Extract the (x, y) coordinate from the center of the cell holding the provided text.  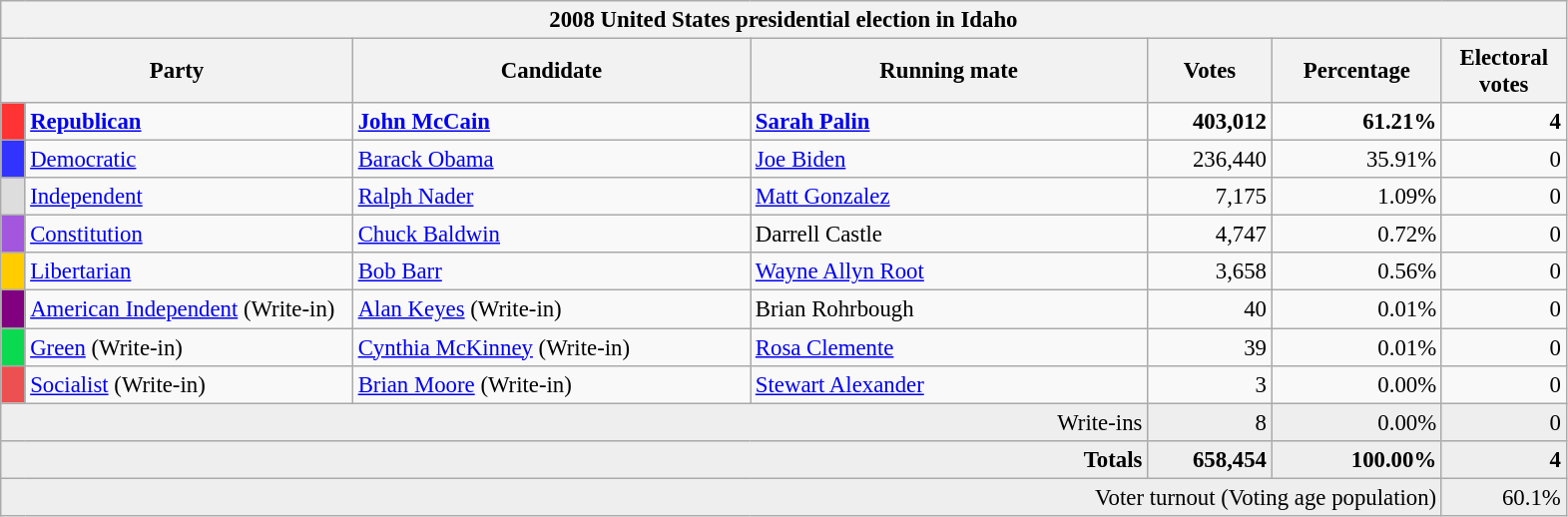
Barack Obama (551, 160)
Constitution (189, 235)
0.56% (1356, 272)
Running mate (949, 72)
Voter turnout (Voting age population) (722, 497)
3,658 (1210, 272)
Percentage (1356, 72)
Green (Write-in) (189, 347)
Matt Gonzalez (949, 197)
35.91% (1356, 160)
100.00% (1356, 459)
John McCain (551, 122)
Votes (1210, 72)
7,175 (1210, 197)
Party (178, 72)
Independent (189, 197)
Electoral votes (1503, 72)
Write-ins (575, 422)
Cynthia McKinney (Write-in) (551, 347)
Socialist (Write-in) (189, 384)
Totals (575, 459)
Wayne Allyn Root (949, 272)
Libertarian (189, 272)
4,747 (1210, 235)
Brian Moore (Write-in) (551, 384)
658,454 (1210, 459)
Rosa Clemente (949, 347)
0.72% (1356, 235)
2008 United States presidential election in Idaho (784, 20)
Democratic (189, 160)
40 (1210, 309)
8 (1210, 422)
Republican (189, 122)
61.21% (1356, 122)
60.1% (1503, 497)
Chuck Baldwin (551, 235)
Sarah Palin (949, 122)
Candidate (551, 72)
Bob Barr (551, 272)
Joe Biden (949, 160)
Alan Keyes (Write-in) (551, 309)
American Independent (Write-in) (189, 309)
Brian Rohrbough (949, 309)
Ralph Nader (551, 197)
Darrell Castle (949, 235)
39 (1210, 347)
403,012 (1210, 122)
236,440 (1210, 160)
Stewart Alexander (949, 384)
1.09% (1356, 197)
3 (1210, 384)
